Pinpoint the cell where the given text exists, returning its [x, y] midpoint coordinate. 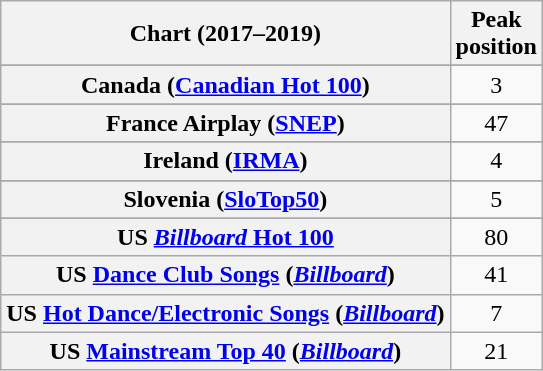
Ireland (IRMA) [226, 161]
4 [496, 161]
21 [496, 351]
US Hot Dance/Electronic Songs (Billboard) [226, 313]
3 [496, 85]
Canada (Canadian Hot 100) [226, 85]
US Billboard Hot 100 [226, 237]
80 [496, 237]
US Mainstream Top 40 (Billboard) [226, 351]
France Airplay (SNEP) [226, 123]
US Dance Club Songs (Billboard) [226, 275]
Peakposition [496, 34]
5 [496, 199]
Slovenia (SloTop50) [226, 199]
41 [496, 275]
Chart (2017–2019) [226, 34]
7 [496, 313]
47 [496, 123]
